Capture the cell that displays the provided text and extract its [x, y] central coordinate. 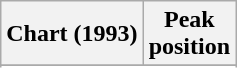
Peakposition [189, 34]
Chart (1993) [72, 34]
